From the cell containing the given text, extract its center point as [X, Y] coordinate. 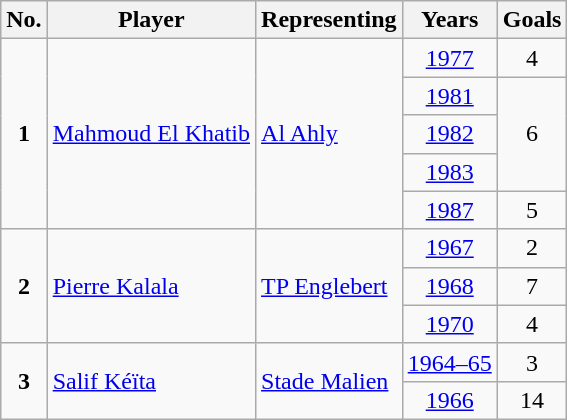
1982 [450, 134]
Years [450, 20]
1967 [450, 248]
1987 [450, 210]
Al Ahly [330, 134]
Mahmoud El Khatib [151, 134]
7 [532, 286]
Salif Kéïta [151, 381]
Goals [532, 20]
1983 [450, 172]
1977 [450, 58]
1 [24, 134]
Stade Malien [330, 381]
14 [532, 400]
Representing [330, 20]
6 [532, 134]
5 [532, 210]
No. [24, 20]
1968 [450, 286]
Pierre Kalala [151, 286]
1966 [450, 400]
1981 [450, 96]
1970 [450, 324]
TP Englebert [330, 286]
1964–65 [450, 362]
Player [151, 20]
